Provide the [X, Y] coordinate of the cell's center where the given text is located.  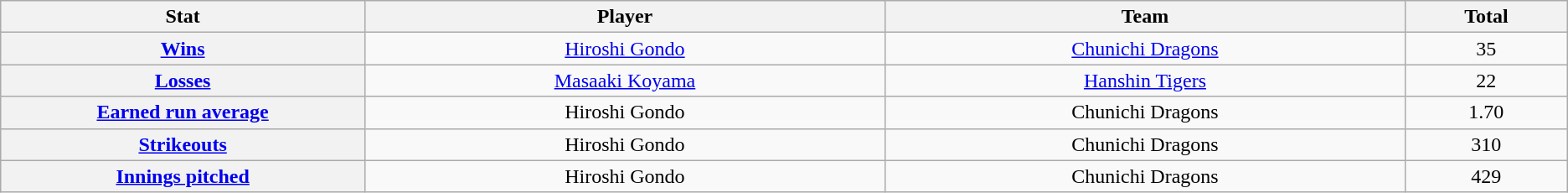
Losses [183, 81]
310 [1486, 144]
Innings pitched [183, 176]
Player [625, 17]
1.70 [1486, 112]
429 [1486, 176]
Hanshin Tigers [1144, 81]
Earned run average [183, 112]
Team [1144, 17]
Wins [183, 49]
Stat [183, 17]
Total [1486, 17]
Masaaki Koyama [625, 81]
Strikeouts [183, 144]
22 [1486, 81]
35 [1486, 49]
